Extract the (x, y) coordinate from the center of the cell holding the provided text.  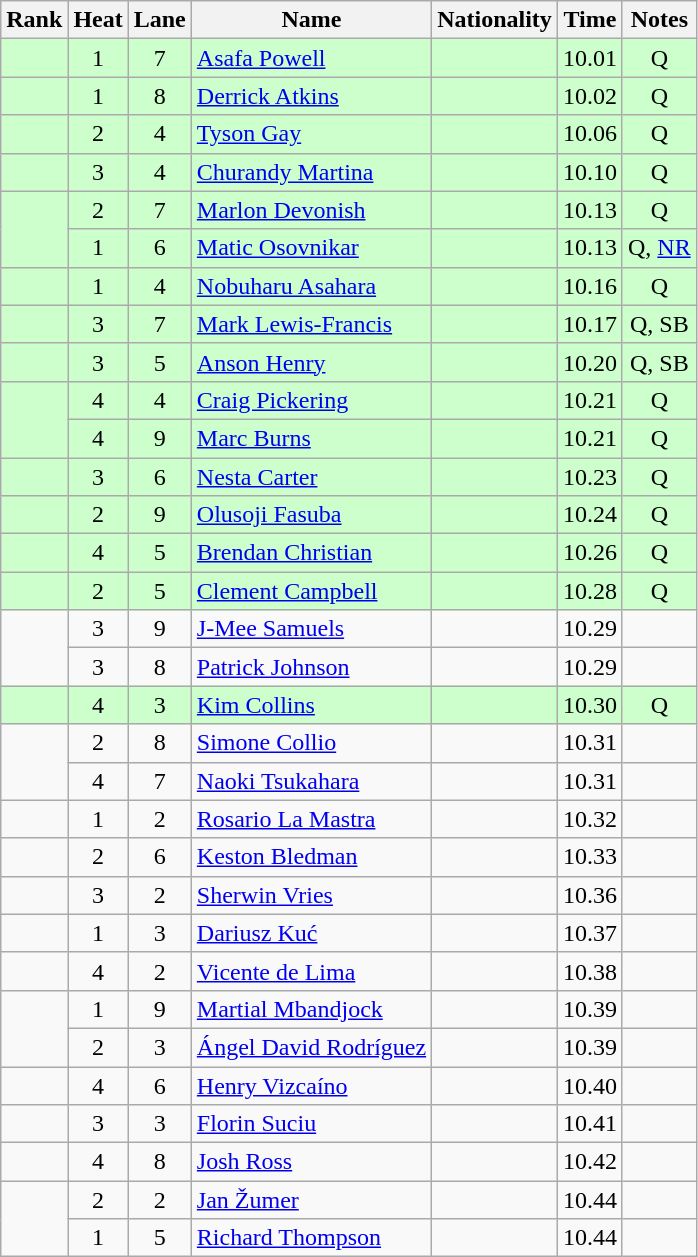
Asafa Powell (311, 58)
Lane (160, 20)
Sherwin Vries (311, 895)
Jan Žumer (311, 1200)
10.24 (590, 515)
Mark Lewis-Francis (311, 324)
Simone Collio (311, 743)
Notes (659, 20)
J-Mee Samuels (311, 629)
10.02 (590, 96)
10.33 (590, 857)
10.38 (590, 971)
10.37 (590, 933)
Marlon Devonish (311, 210)
Kim Collins (311, 705)
Marc Burns (311, 438)
10.20 (590, 362)
10.26 (590, 553)
Josh Ross (311, 1162)
10.01 (590, 58)
Nobuharu Asahara (311, 286)
Martial Mbandjock (311, 1009)
Tyson Gay (311, 134)
10.42 (590, 1162)
Craig Pickering (311, 400)
Churandy Martina (311, 172)
Time (590, 20)
10.41 (590, 1124)
Rosario La Mastra (311, 819)
Ángel David Rodríguez (311, 1047)
10.23 (590, 477)
Patrick Johnson (311, 667)
10.16 (590, 286)
Nesta Carter (311, 477)
Rank (34, 20)
Clement Campbell (311, 591)
Florin Suciu (311, 1124)
10.30 (590, 705)
10.06 (590, 134)
Dariusz Kuć (311, 933)
Richard Thompson (311, 1238)
Keston Bledman (311, 857)
Naoki Tsukahara (311, 781)
Anson Henry (311, 362)
10.40 (590, 1085)
10.32 (590, 819)
Name (311, 20)
Henry Vizcaíno (311, 1085)
Olusoji Fasuba (311, 515)
10.10 (590, 172)
Derrick Atkins (311, 96)
10.17 (590, 324)
Vicente de Lima (311, 971)
Nationality (495, 20)
Heat (98, 20)
Matic Osovnikar (311, 248)
Brendan Christian (311, 553)
10.36 (590, 895)
10.28 (590, 591)
Q, NR (659, 248)
